Detect which cell encompasses the target text, then output its [X, Y] center coordinate. 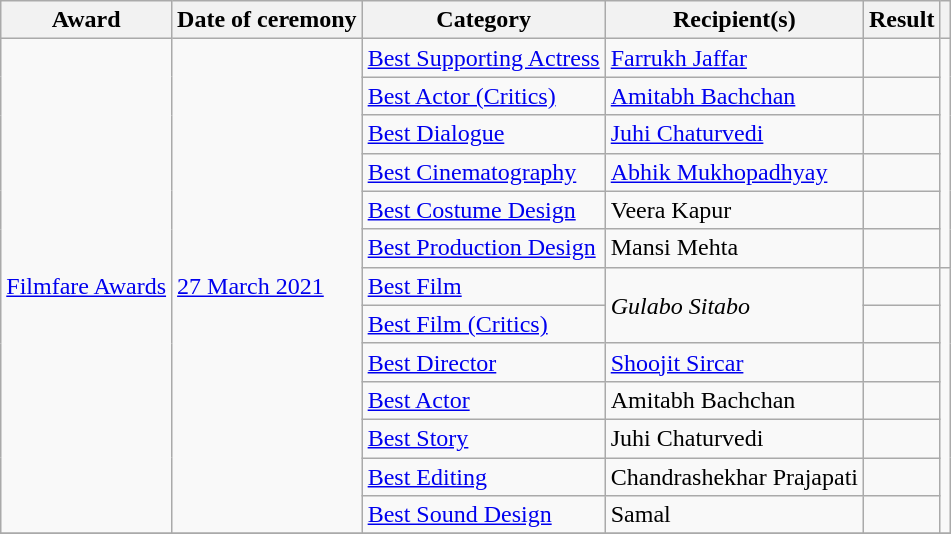
Gulabo Sitabo [734, 305]
Veera Kapur [734, 210]
Best Production Design [484, 248]
Best Sound Design [484, 515]
Best Dialogue [484, 134]
Award [86, 20]
Abhik Mukhopadhyay [734, 172]
Farrukh Jaffar [734, 58]
Samal [734, 515]
Shoojit Sircar [734, 362]
Result [902, 20]
Best Actor [484, 400]
Best Editing [484, 477]
Category [484, 20]
Chandrashekhar Prajapati [734, 477]
Best Cinematography [484, 172]
Best Film (Critics) [484, 324]
27 March 2021 [268, 286]
Best Actor (Critics) [484, 96]
Best Director [484, 362]
Mansi Mehta [734, 248]
Filmfare Awards [86, 286]
Best Film [484, 286]
Best Supporting Actress [484, 58]
Best Costume Design [484, 210]
Date of ceremony [268, 20]
Recipient(s) [734, 20]
Best Story [484, 438]
